Return (x, y) of the center of cell containing provided text 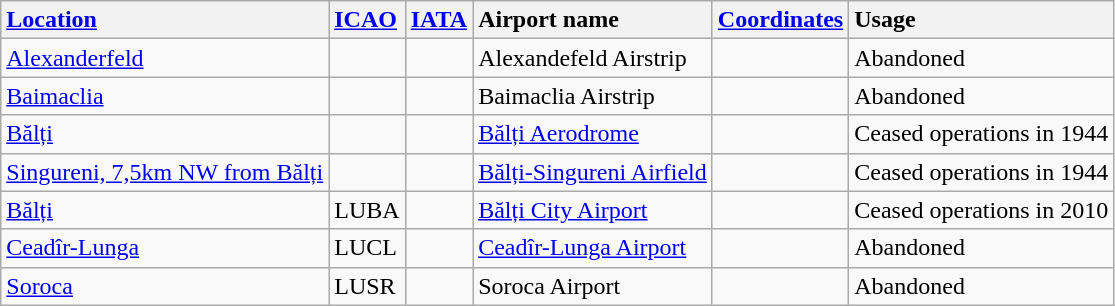
Soroca (165, 286)
Ceadîr-Lunga Airport (593, 248)
Bălți City Airport (593, 210)
Ceased operations in 2010 (982, 210)
LUSR (367, 286)
Singureni, 7,5km NW from Bălți (165, 172)
Baimaclia (165, 96)
ICAO (367, 20)
Baimaclia Airstrip (593, 96)
IATA (439, 20)
Location (165, 20)
Usage (982, 20)
LUBA (367, 210)
Alexandefeld Airstrip (593, 58)
Alexanderfeld (165, 58)
Airport name (593, 20)
Soroca Airport (593, 286)
LUCL (367, 248)
Ceadîr-Lunga (165, 248)
Bălți Aerodrome (593, 134)
Coordinates (780, 20)
Bălți-Singureni Airfield (593, 172)
